Search for the cell housing the specified text and yield its [x, y] center coordinate. 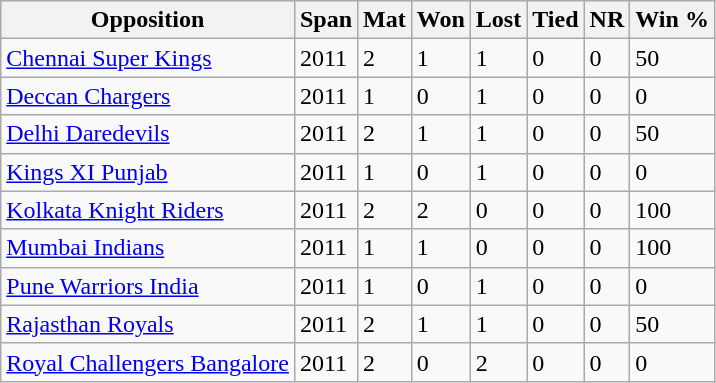
Win % [672, 20]
Span [326, 20]
Deccan Chargers [148, 96]
Tied [556, 20]
Royal Challengers Bangalore [148, 362]
Won [440, 20]
Mumbai Indians [148, 248]
Pune Warriors India [148, 286]
NR [607, 20]
Kolkata Knight Riders [148, 210]
Kings XI Punjab [148, 172]
Mat [385, 20]
Chennai Super Kings [148, 58]
Opposition [148, 20]
Lost [498, 20]
Delhi Daredevils [148, 134]
Rajasthan Royals [148, 324]
